Identify which cell holds the provided text, then report its [X, Y] central coordinate. 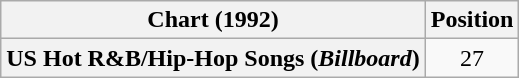
Position [472, 20]
Chart (1992) [213, 20]
US Hot R&B/Hip-Hop Songs (Billboard) [213, 58]
27 [472, 58]
